From the cell containing the given text, extract its center point as (x, y) coordinate. 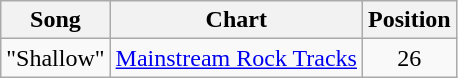
Chart (236, 20)
Mainstream Rock Tracks (236, 58)
"Shallow" (56, 58)
26 (409, 58)
Song (56, 20)
Position (409, 20)
